Output the (x, y) coordinate of the center of the cell containing the given text.  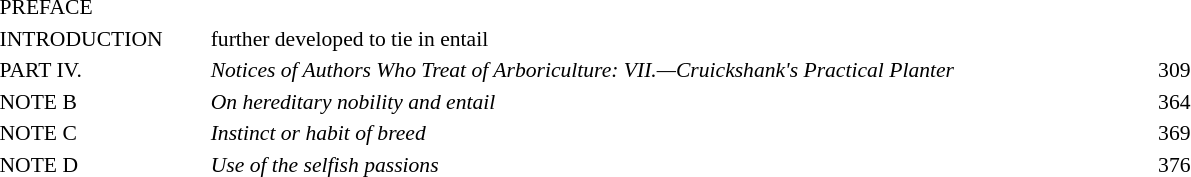
Notices of Authors Who Treat of Arboriculture: VII.—Cruickshank's Practical Planter (676, 70)
Instinct or habit of breed (676, 133)
further developed to tie in entail (676, 38)
On hereditary nobility and entail (676, 102)
